From the cell containing the given text, extract its center point as [X, Y] coordinate. 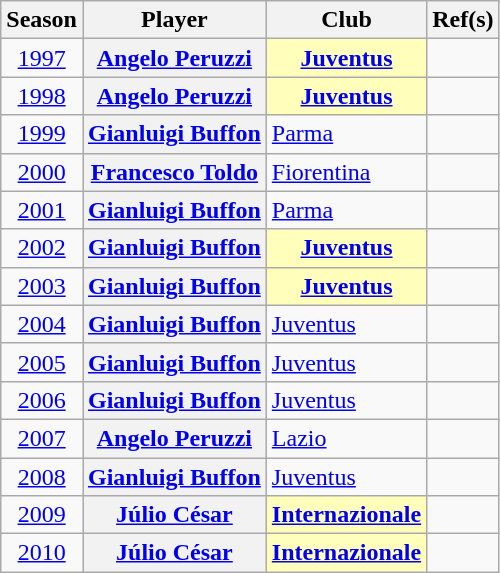
2000 [42, 172]
2007 [42, 438]
Fiorentina [346, 172]
Lazio [346, 438]
1998 [42, 96]
Season [42, 20]
Ref(s) [463, 20]
2010 [42, 553]
2008 [42, 477]
2003 [42, 286]
2004 [42, 324]
1997 [42, 58]
Player [174, 20]
Club [346, 20]
2005 [42, 362]
1999 [42, 134]
2009 [42, 515]
Francesco Toldo [174, 172]
2002 [42, 248]
2006 [42, 400]
2001 [42, 210]
